For the text-containing cell, return its midpoint in [X, Y] coordinate format. 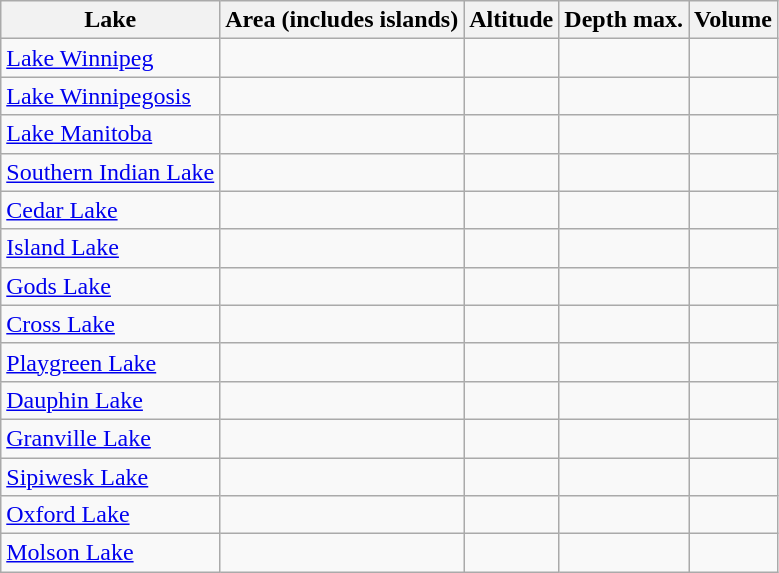
Lake Manitoba [110, 134]
Lake [110, 20]
Molson Lake [110, 553]
Southern Indian Lake [110, 172]
Cedar Lake [110, 210]
Granville Lake [110, 438]
Volume [734, 20]
Gods Lake [110, 286]
Depth max. [624, 20]
Dauphin Lake [110, 400]
Sipiwesk Lake [110, 477]
Oxford Lake [110, 515]
Cross Lake [110, 324]
Playgreen Lake [110, 362]
Area (includes islands) [342, 20]
Lake Winnipeg [110, 58]
Island Lake [110, 248]
Lake Winnipegosis [110, 96]
Altitude [512, 20]
